Scan for the cell matching the given text and deliver its [x, y] coordinate at center. 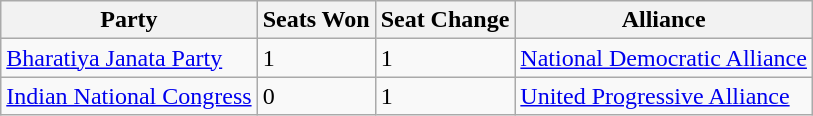
Seats Won [316, 20]
Seat Change [445, 20]
Alliance [664, 20]
0 [316, 96]
National Democratic Alliance [664, 58]
Party [129, 20]
Indian National Congress [129, 96]
Bharatiya Janata Party [129, 58]
United Progressive Alliance [664, 96]
